From the cell containing the given text, extract its center point as [x, y] coordinate. 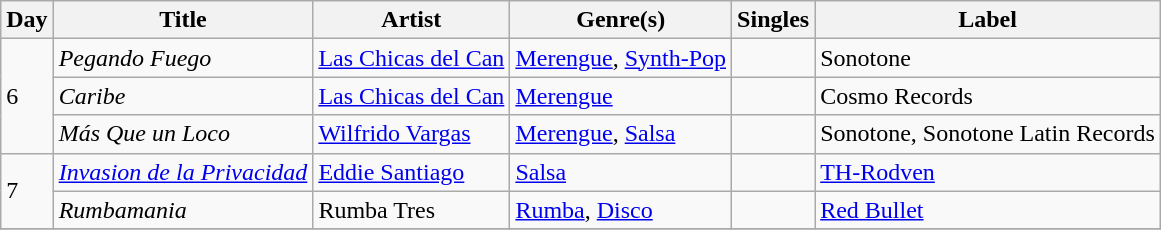
TH-Rodven [988, 172]
Pegando Fuego [183, 58]
Day [27, 20]
7 [27, 191]
Singles [774, 20]
Eddie Santiago [412, 172]
Wilfrido Vargas [412, 134]
Label [988, 20]
Caribe [183, 96]
Rumba Tres [412, 210]
Red Bullet [988, 210]
Genre(s) [621, 20]
Invasion de la Privacidad [183, 172]
Salsa [621, 172]
Title [183, 20]
Más Que un Loco [183, 134]
Sonotone, Sonotone Latin Records [988, 134]
Rumbamania [183, 210]
Merengue, Synth-Pop [621, 58]
Rumba, Disco [621, 210]
Sonotone [988, 58]
6 [27, 96]
Cosmo Records [988, 96]
Artist [412, 20]
Merengue, Salsa [621, 134]
Merengue [621, 96]
